Locate the cell with the specified text and output its [x, y] center coordinate. 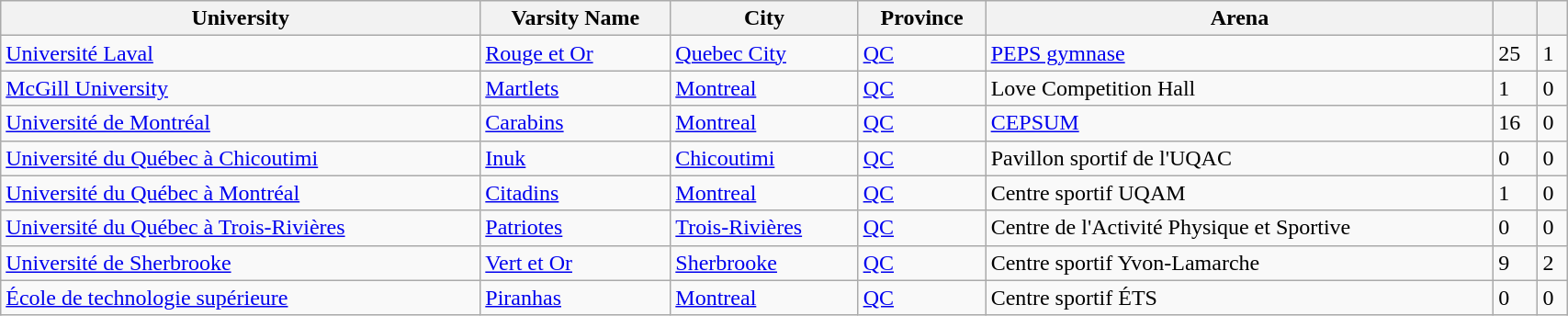
City [764, 18]
University [241, 18]
Citadins [575, 193]
Université du Québec à Trois-Rivières [241, 228]
Université de Sherbrooke [241, 263]
Carabins [575, 123]
Sherbrooke [764, 263]
Varsity Name [575, 18]
Inuk [575, 158]
Arena [1240, 18]
25 [1516, 53]
Vert et Or [575, 263]
Patriotes [575, 228]
Centre sportif UQAM [1240, 193]
2 [1552, 263]
McGill University [241, 88]
Centre de l'Activité Physique et Sportive [1240, 228]
CEPSUM [1240, 123]
PEPS gymnase [1240, 53]
Centre sportif ÉTS [1240, 298]
Université du Québec à Montréal [241, 193]
École de technologie supérieure [241, 298]
Centre sportif Yvon-Lamarche [1240, 263]
Province [922, 18]
Chicoutimi [764, 158]
Université du Québec à Chicoutimi [241, 158]
Martlets [575, 88]
Pavillon sportif de l'UQAC [1240, 158]
Love Competition Hall [1240, 88]
Trois-Rivières [764, 228]
Université de Montréal [241, 123]
Rouge et Or [575, 53]
Université Laval [241, 53]
Quebec City [764, 53]
16 [1516, 123]
9 [1516, 263]
Piranhas [575, 298]
